Provide the [X, Y] coordinate of the cell's center where the given text is located.  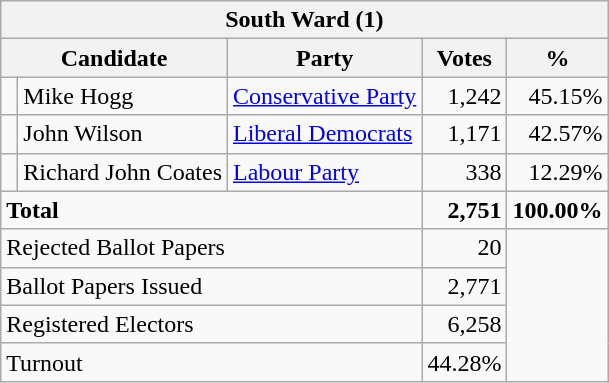
20 [464, 248]
Labour Party [325, 172]
2,771 [464, 286]
44.28% [464, 362]
Candidate [114, 58]
Total [212, 210]
Turnout [212, 362]
100.00% [558, 210]
% [558, 58]
South Ward (1) [304, 20]
Registered Electors [212, 324]
Votes [464, 58]
12.29% [558, 172]
Ballot Papers Issued [212, 286]
Rejected Ballot Papers [212, 248]
1,242 [464, 96]
6,258 [464, 324]
338 [464, 172]
John Wilson [123, 134]
45.15% [558, 96]
Mike Hogg [123, 96]
Conservative Party [325, 96]
42.57% [558, 134]
1,171 [464, 134]
2,751 [464, 210]
Richard John Coates [123, 172]
Party [325, 58]
Liberal Democrats [325, 134]
